Identify which cell holds the provided text, then report its [X, Y] central coordinate. 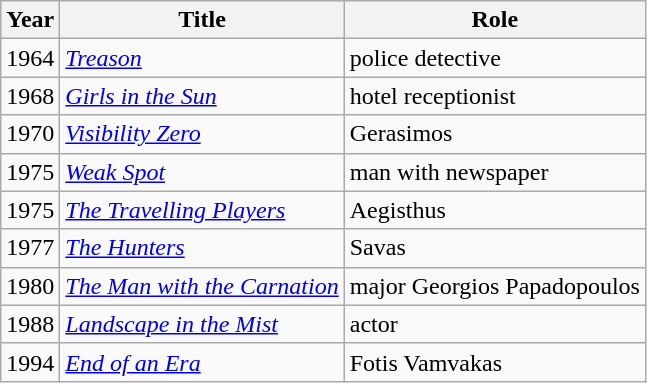
Aegisthus [494, 210]
major Georgios Papadopoulos [494, 286]
Weak Spot [202, 172]
1977 [30, 248]
The Man with the Carnation [202, 286]
1980 [30, 286]
Savas [494, 248]
Landscape in the Mist [202, 324]
1964 [30, 58]
police detective [494, 58]
hotel receptionist [494, 96]
Title [202, 20]
1968 [30, 96]
The Hunters [202, 248]
man with newspaper [494, 172]
Gerasimos [494, 134]
Fotis Vamvakas [494, 362]
actor [494, 324]
End of an Era [202, 362]
Role [494, 20]
1988 [30, 324]
Visibility Zero [202, 134]
Girls in the Sun [202, 96]
1970 [30, 134]
Treason [202, 58]
1994 [30, 362]
Year [30, 20]
The Travelling Players [202, 210]
